From the cell containing the given text, extract its center point as [X, Y] coordinate. 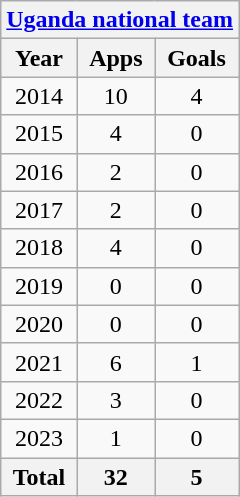
2014 [39, 96]
6 [116, 362]
Total [39, 477]
2020 [39, 324]
Uganda national team [120, 20]
2021 [39, 362]
2018 [39, 248]
2017 [39, 210]
Goals [197, 58]
2019 [39, 286]
Apps [116, 58]
5 [197, 477]
32 [116, 477]
2015 [39, 134]
Year [39, 58]
2022 [39, 400]
3 [116, 400]
2016 [39, 172]
10 [116, 96]
2023 [39, 438]
